Identify which cell holds the provided text, then report its [x, y] central coordinate. 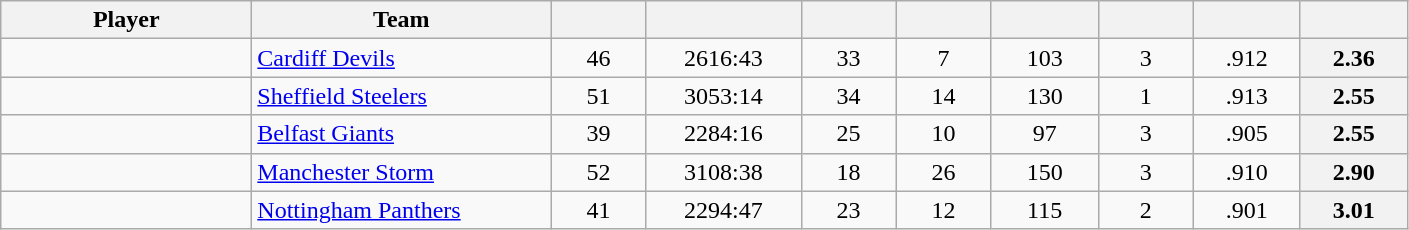
.910 [1246, 172]
25 [848, 134]
14 [944, 96]
3053:14 [724, 96]
39 [598, 134]
Sheffield Steelers [402, 96]
34 [848, 96]
7 [944, 58]
46 [598, 58]
2294:47 [724, 210]
2 [1146, 210]
.913 [1246, 96]
3.01 [1354, 210]
26 [944, 172]
Cardiff Devils [402, 58]
.912 [1246, 58]
2.90 [1354, 172]
2.36 [1354, 58]
.905 [1246, 134]
12 [944, 210]
41 [598, 210]
2284:16 [724, 134]
Nottingham Panthers [402, 210]
18 [848, 172]
130 [1044, 96]
.901 [1246, 210]
Team [402, 20]
Player [126, 20]
10 [944, 134]
1 [1146, 96]
150 [1044, 172]
Manchester Storm [402, 172]
3108:38 [724, 172]
103 [1044, 58]
97 [1044, 134]
33 [848, 58]
23 [848, 210]
115 [1044, 210]
2616:43 [724, 58]
52 [598, 172]
Belfast Giants [402, 134]
51 [598, 96]
